Extract the [x, y] coordinate from the center of the cell holding the provided text.  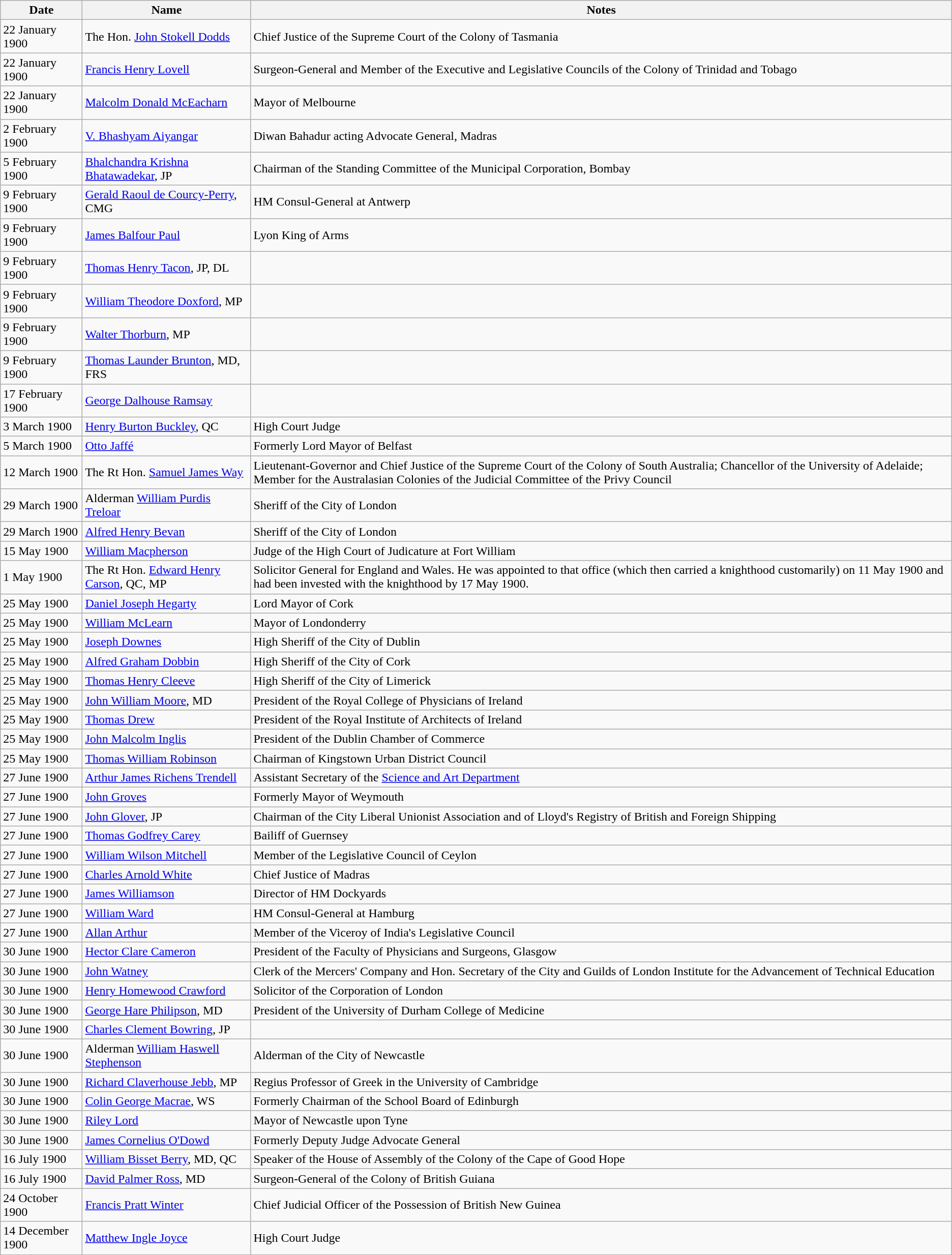
Formerly Mayor of Weymouth [601, 797]
Surgeon-General of the Colony of British Guiana [601, 1179]
17 February 1900 [42, 400]
John Glover, JP [167, 816]
Mayor of Newcastle upon Tyne [601, 1121]
HM Consul-General at Hamburg [601, 913]
Chairman of the City Liberal Unionist Association and of Lloyd's Registry of British and Foreign Shipping [601, 816]
President of the Dublin Chamber of Commerce [601, 739]
2 February 1900 [42, 135]
Thomas William Robinson [167, 758]
Alderman William Haswell Stephenson [167, 1055]
Clerk of the Mercers' Company and Hon. Secretary of the City and Guilds of London Institute for the Advancement of Technical Education [601, 971]
Lord Mayor of Cork [601, 603]
Bhalchandra Krishna Bhatawadekar, JP [167, 169]
Allan Arthur [167, 932]
Alderman of the City of Newcastle [601, 1055]
V. Bhashyam Aiyangar [167, 135]
Mayor of Londonderry [601, 623]
Chairman of the Standing Committee of the Municipal Corporation, Bombay [601, 169]
5 February 1900 [42, 169]
Colin George Macrae, WS [167, 1101]
Chairman of Kingstown Urban District Council [601, 758]
Gerald Raoul de Courcy-Perry, CMG [167, 201]
3 March 1900 [42, 427]
Thomas Henry Cleeve [167, 681]
Arthur James Richens Trendell [167, 778]
John Malcolm Inglis [167, 739]
Mayor of Melbourne [601, 103]
High Sheriff of the City of Cork [601, 661]
President of the Royal College of Physicians of Ireland [601, 700]
24 October 1900 [42, 1205]
Assistant Secretary of the Science and Art Department [601, 778]
Thomas Drew [167, 719]
Formerly Lord Mayor of Belfast [601, 446]
Hector Clare Cameron [167, 952]
Otto Jaffé [167, 446]
The Rt Hon. Edward Henry Carson, QC, MP [167, 577]
Daniel Joseph Hegarty [167, 603]
John William Moore, MD [167, 700]
HM Consul-General at Antwerp [601, 201]
Name [167, 10]
John Watney [167, 971]
President of the Faculty of Physicians and Surgeons, Glasgow [601, 952]
Diwan Bahadur acting Advocate General, Madras [601, 135]
Joseph Downes [167, 642]
15 May 1900 [42, 551]
William Bisset Berry, MD, QC [167, 1159]
Lyon King of Arms [601, 235]
Charles Arnold White [167, 874]
Thomas Godfrey Carey [167, 836]
Malcolm Donald McEacharn [167, 103]
Henry Burton Buckley, QC [167, 427]
Chief Justice of Madras [601, 874]
Judge of the High Court of Judicature at Fort William [601, 551]
The Hon. John Stokell Dodds [167, 37]
Formerly Deputy Judge Advocate General [601, 1140]
Bailiff of Guernsey [601, 836]
Henry Homewood Crawford [167, 990]
George Hare Philipson, MD [167, 1010]
Walter Thorburn, MP [167, 334]
Speaker of the House of Assembly of the Colony of the Cape of Good Hope [601, 1159]
Date [42, 10]
President of the University of Durham College of Medicine [601, 1010]
High Sheriff of the City of Dublin [601, 642]
Thomas Launder Brunton, MD, FRS [167, 367]
James Balfour Paul [167, 235]
12 March 1900 [42, 472]
5 March 1900 [42, 446]
Alfred Henry Bevan [167, 532]
Thomas Henry Tacon, JP, DL [167, 268]
Director of HM Dockyards [601, 894]
Solicitor of the Corporation of London [601, 990]
Regius Professor of Greek in the University of Cambridge [601, 1082]
Surgeon-General and Member of the Executive and Legislative Councils of the Colony of Trinidad and Tobago [601, 69]
William Ward [167, 913]
High Sheriff of the City of Limerick [601, 681]
William McLearn [167, 623]
Alfred Graham Dobbin [167, 661]
Notes [601, 10]
James Cornelius O'Dowd [167, 1140]
George Dalhouse Ramsay [167, 400]
Chief Judicial Officer of the Possession of British New Guinea [601, 1205]
Chief Justice of the Supreme Court of the Colony of Tasmania [601, 37]
Francis Pratt Winter [167, 1205]
The Rt Hon. Samuel James Way [167, 472]
William Theodore Doxford, MP [167, 301]
William Wilson Mitchell [167, 855]
William Macpherson [167, 551]
Member of the Legislative Council of Ceylon [601, 855]
Riley Lord [167, 1121]
James Williamson [167, 894]
Matthew Ingle Joyce [167, 1238]
Charles Clement Bowring, JP [167, 1029]
Richard Claverhouse Jebb, MP [167, 1082]
John Groves [167, 797]
Alderman William Purdis Treloar [167, 506]
David Palmer Ross, MD [167, 1179]
Formerly Chairman of the School Board of Edinburgh [601, 1101]
Member of the Viceroy of India's Legislative Council [601, 932]
President of the Royal Institute of Architects of Ireland [601, 719]
1 May 1900 [42, 577]
Francis Henry Lovell [167, 69]
14 December 1900 [42, 1238]
